Identify which cell holds the provided text, then report its (X, Y) central coordinate. 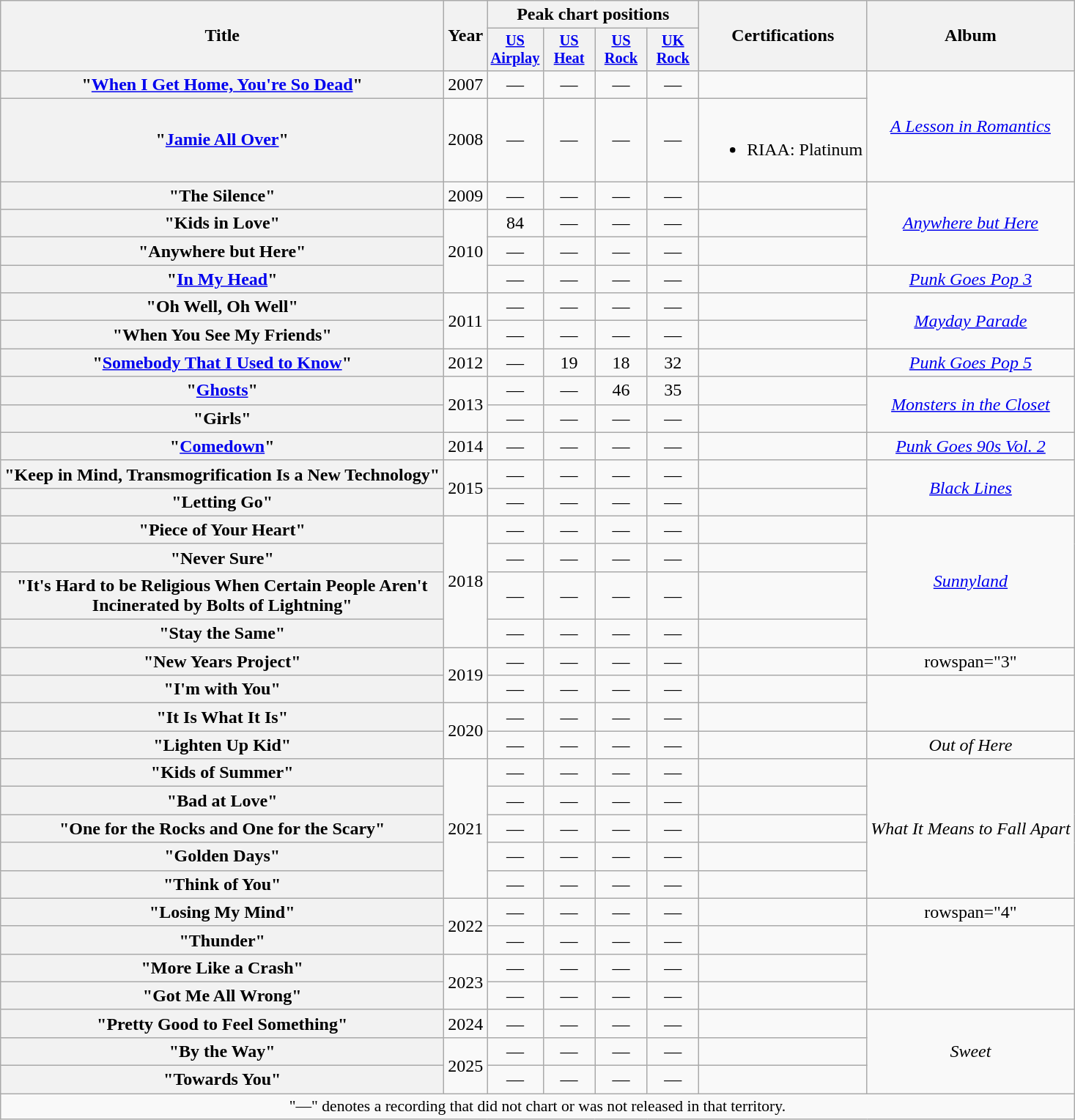
"Somebody That I Used to Know" (223, 363)
"Thunder" (223, 940)
UKRock (673, 50)
2012 (466, 363)
2024 (466, 1023)
"Letting Go" (223, 502)
"Girls" (223, 418)
84 (515, 223)
"—" denotes a recording that did not chart or was not released in that territory. (538, 1107)
"Ghosts" (223, 390)
2009 (466, 196)
"More Like a Crash" (223, 968)
"Kids of Summer" (223, 773)
2018 (466, 582)
19 (569, 363)
Anywhere but Here (970, 223)
"Got Me All Wrong" (223, 995)
"Pretty Good to Feel Something" (223, 1023)
"Bad at Love" (223, 801)
rowspan="4" (970, 912)
2020 (466, 731)
Mayday Parade (970, 321)
"In My Head" (223, 279)
Sweet (970, 1051)
"I'm with You" (223, 689)
2008 (466, 141)
"Golden Days" (223, 856)
2013 (466, 404)
32 (673, 363)
"Stay the Same" (223, 634)
"Towards You" (223, 1080)
RIAA: Platinum (783, 141)
Punk Goes Pop 5 (970, 363)
2014 (466, 446)
What It Means to Fall Apart (970, 828)
Punk Goes Pop 3 (970, 279)
35 (673, 390)
"It's Hard to be Religious When Certain People Aren'tIncinerated by Bolts of Lightning" (223, 595)
2019 (466, 675)
"When I Get Home, You're So Dead" (223, 84)
rowspan="3" (970, 661)
"It Is What It Is" (223, 717)
"Piece of Your Heart" (223, 530)
"One for the Rocks and One for the Scary" (223, 828)
"Keep in Mind, Transmogrification Is a New Technology" (223, 474)
2022 (466, 926)
Punk Goes 90s Vol. 2 (970, 446)
2011 (466, 321)
"The Silence" (223, 196)
"Anywhere but Here" (223, 251)
USAirplay (515, 50)
2007 (466, 84)
A Lesson in Romantics (970, 126)
Title (223, 36)
"Never Sure" (223, 557)
Out of Here (970, 745)
Peak chart positions (594, 15)
Sunnyland (970, 582)
USRock (621, 50)
"Think of You" (223, 884)
Black Lines (970, 488)
"When You See My Friends" (223, 335)
2010 (466, 251)
"Kids in Love" (223, 223)
"Oh Well, Oh Well" (223, 307)
2023 (466, 982)
"New Years Project" (223, 661)
Year (466, 36)
2015 (466, 488)
18 (621, 363)
"Comedown" (223, 446)
2025 (466, 1065)
Certifications (783, 36)
"Jamie All Over" (223, 141)
"Losing My Mind" (223, 912)
USHeat (569, 50)
2021 (466, 828)
"Lighten Up Kid" (223, 745)
Album (970, 36)
Monsters in the Closet (970, 404)
46 (621, 390)
"By the Way" (223, 1051)
